Determine the (x, y) coordinate at the center of the cell enclosing the given text.  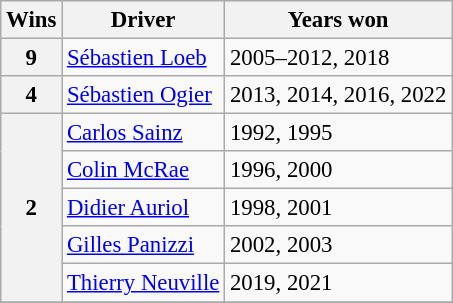
2019, 2021 (338, 283)
1998, 2001 (338, 208)
9 (32, 58)
Thierry Neuville (144, 283)
1992, 1995 (338, 133)
Wins (32, 20)
Carlos Sainz (144, 133)
Didier Auriol (144, 208)
Sébastien Ogier (144, 95)
Gilles Panizzi (144, 245)
4 (32, 95)
2005–2012, 2018 (338, 58)
2002, 2003 (338, 245)
Sébastien Loeb (144, 58)
Colin McRae (144, 170)
1996, 2000 (338, 170)
2 (32, 208)
Years won (338, 20)
Driver (144, 20)
2013, 2014, 2016, 2022 (338, 95)
